For the text-containing cell, return its midpoint in [x, y] coordinate format. 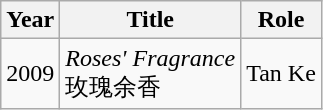
Roses' Fragrance玫瑰余香 [150, 74]
Tan Ke [282, 74]
Title [150, 20]
Role [282, 20]
Year [30, 20]
2009 [30, 74]
